For the text-containing cell, return its midpoint in (x, y) coordinate format. 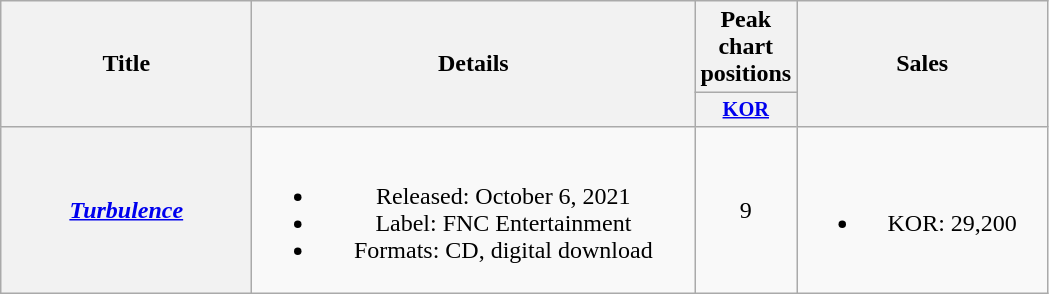
Title (126, 64)
Details (474, 64)
9 (746, 210)
Sales (922, 64)
Released: October 6, 2021Label: FNC EntertainmentFormats: CD, digital download (474, 210)
Peak chart positions (746, 47)
KOR: 29,200 (922, 210)
KOR (746, 110)
Turbulence (126, 210)
